Return the [x, y] coordinate for the center point of the cell that contains the specified text.  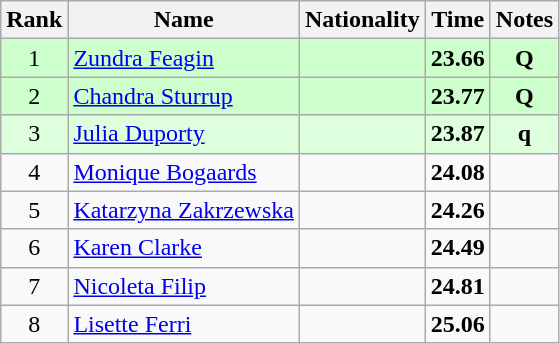
Time [458, 20]
Karen Clarke [184, 248]
Julia Duporty [184, 134]
4 [34, 172]
24.81 [458, 286]
Nationality [362, 20]
24.08 [458, 172]
Katarzyna Zakrzewska [184, 210]
Zundra Feagin [184, 58]
7 [34, 286]
25.06 [458, 324]
2 [34, 96]
Nicoleta Filip [184, 286]
24.49 [458, 248]
1 [34, 58]
24.26 [458, 210]
Notes [524, 20]
q [524, 134]
Chandra Sturrup [184, 96]
Lisette Ferri [184, 324]
8 [34, 324]
23.77 [458, 96]
3 [34, 134]
6 [34, 248]
Rank [34, 20]
23.66 [458, 58]
Name [184, 20]
5 [34, 210]
Monique Bogaards [184, 172]
23.87 [458, 134]
